Output the (x, y) coordinate of the center of the cell containing the given text.  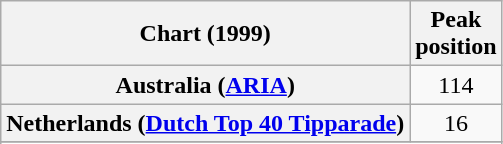
Australia (ARIA) (206, 85)
Netherlands (Dutch Top 40 Tipparade) (206, 123)
114 (456, 85)
Chart (1999) (206, 34)
Peakposition (456, 34)
16 (456, 123)
